From the cell containing the given text, extract its center point as [X, Y] coordinate. 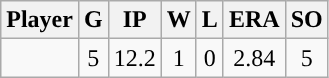
0 [210, 58]
ERA [254, 20]
G [93, 20]
SO [306, 20]
12.2 [134, 58]
L [210, 20]
W [178, 20]
1 [178, 58]
Player [40, 20]
2.84 [254, 58]
IP [134, 20]
